Scan for the cell matching the given text and deliver its (X, Y) coordinate at center. 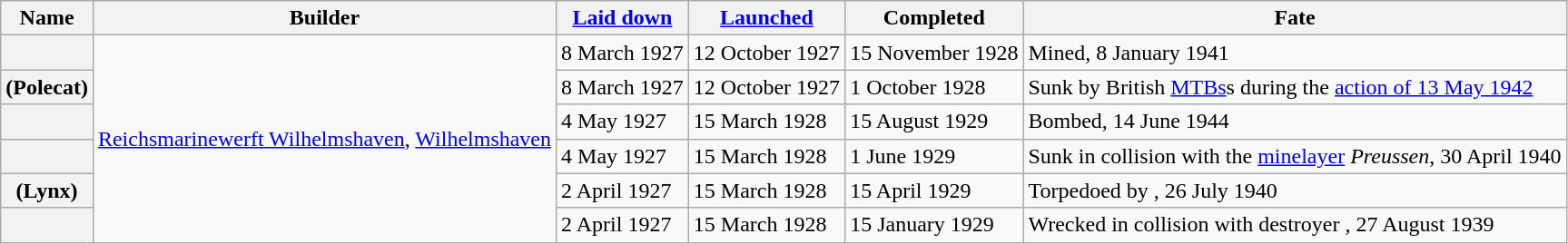
Fate (1295, 18)
15 November 1928 (934, 53)
Wrecked in collision with destroyer , 27 August 1939 (1295, 225)
15 April 1929 (934, 190)
(Polecat) (47, 87)
Reichsmarinewerft Wilhelmshaven, Wilhelmshaven (324, 139)
Completed (934, 18)
Sunk by British MTBss during the action of 13 May 1942 (1295, 87)
Launched (766, 18)
1 June 1929 (934, 156)
Builder (324, 18)
Bombed, 14 June 1944 (1295, 122)
Sunk in collision with the minelayer Preussen, 30 April 1940 (1295, 156)
Torpedoed by , 26 July 1940 (1295, 190)
15 January 1929 (934, 225)
15 August 1929 (934, 122)
Mined, 8 January 1941 (1295, 53)
Laid down (623, 18)
1 October 1928 (934, 87)
(Lynx) (47, 190)
Name (47, 18)
